Identify which cell holds the provided text, then report its [x, y] central coordinate. 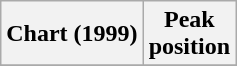
Peakposition [189, 34]
Chart (1999) [72, 34]
